Detect which cell encompasses the target text, then output its [x, y] center coordinate. 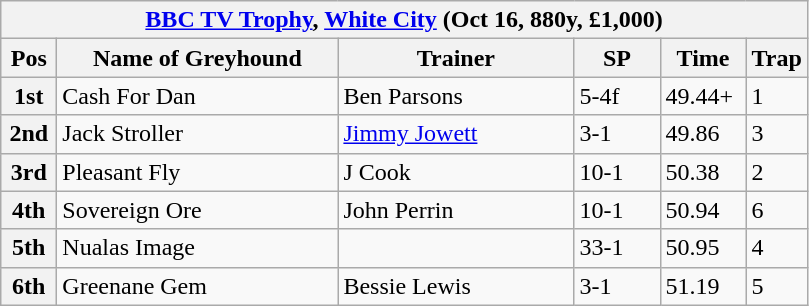
6th [29, 286]
2nd [29, 134]
Cash For Dan [198, 96]
50.95 [703, 248]
Time [703, 58]
Nualas Image [198, 248]
J Cook [456, 172]
Jack Stroller [198, 134]
49.44+ [703, 96]
4th [29, 210]
4 [776, 248]
Jimmy Jowett [456, 134]
Sovereign Ore [198, 210]
5th [29, 248]
2 [776, 172]
Greenane Gem [198, 286]
Trainer [456, 58]
John Perrin [456, 210]
5-4f [617, 96]
50.38 [703, 172]
50.94 [703, 210]
3 [776, 134]
6 [776, 210]
1 [776, 96]
Ben Parsons [456, 96]
Pos [29, 58]
49.86 [703, 134]
33-1 [617, 248]
5 [776, 286]
BBC TV Trophy, White City (Oct 16, 880y, £1,000) [404, 20]
Name of Greyhound [198, 58]
SP [617, 58]
3rd [29, 172]
Trap [776, 58]
51.19 [703, 286]
1st [29, 96]
Pleasant Fly [198, 172]
Bessie Lewis [456, 286]
